Detect which cell encompasses the target text, then output its (x, y) center coordinate. 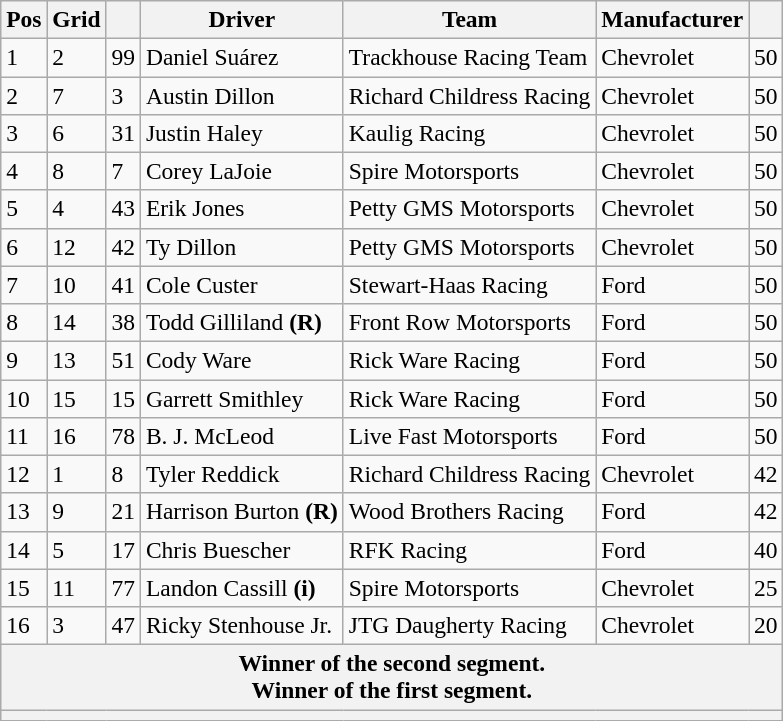
Kaulig Racing (469, 133)
31 (123, 133)
Garrett Smithley (242, 398)
B. J. McLeod (242, 436)
JTG Daugherty Racing (469, 625)
51 (123, 360)
Pos (24, 19)
Austin Dillon (242, 95)
47 (123, 625)
38 (123, 322)
20 (766, 625)
41 (123, 285)
21 (123, 512)
78 (123, 436)
RFK Racing (469, 550)
77 (123, 588)
Winner of the second segment. Winner of the first segment. (392, 676)
Cole Custer (242, 285)
Cody Ware (242, 360)
Erik Jones (242, 209)
40 (766, 550)
Daniel Suárez (242, 57)
99 (123, 57)
Stewart-Haas Racing (469, 285)
Trackhouse Racing Team (469, 57)
Corey LaJoie (242, 171)
Justin Haley (242, 133)
Manufacturer (672, 19)
Team (469, 19)
Harrison Burton (R) (242, 512)
Landon Cassill (i) (242, 588)
25 (766, 588)
Grid (76, 19)
Front Row Motorsports (469, 322)
Todd Gilliland (R) (242, 322)
Wood Brothers Racing (469, 512)
Ty Dillon (242, 247)
43 (123, 209)
Live Fast Motorsports (469, 436)
Driver (242, 19)
17 (123, 550)
Tyler Reddick (242, 474)
Ricky Stenhouse Jr. (242, 625)
Chris Buescher (242, 550)
